Find where the given text appears and provide that cell's center as (X, Y) coordinate. 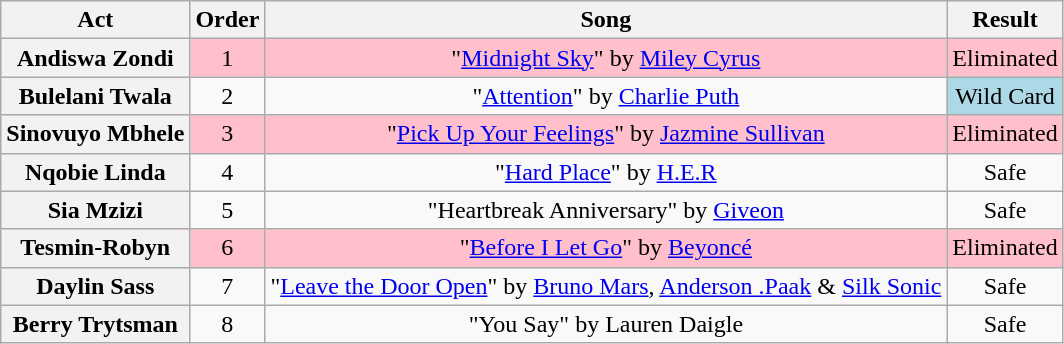
2 (228, 96)
Wild Card (1005, 96)
Daylin Sass (96, 286)
Sia Mzizi (96, 210)
"Attention" by Charlie Puth (606, 96)
4 (228, 172)
Song (606, 20)
Tesmin-Robyn (96, 248)
Order (228, 20)
"Before I Let Go" by Beyoncé (606, 248)
"Leave the Door Open" by Bruno Mars, Anderson .Paak & Silk Sonic (606, 286)
Andiswa Zondi (96, 58)
Act (96, 20)
"Pick Up Your Feelings" by Jazmine Sullivan (606, 134)
7 (228, 286)
6 (228, 248)
"Heartbreak Anniversary" by Giveon (606, 210)
Nqobie Linda (96, 172)
"Hard Place" by H.E.R (606, 172)
"You Say" by Lauren Daigle (606, 324)
8 (228, 324)
5 (228, 210)
1 (228, 58)
Berry Trytsman (96, 324)
Bulelani Twala (96, 96)
3 (228, 134)
"Midnight Sky" by Miley Cyrus (606, 58)
Result (1005, 20)
Sinovuyo Mbhele (96, 134)
